Return (x, y) of the center of cell containing provided text 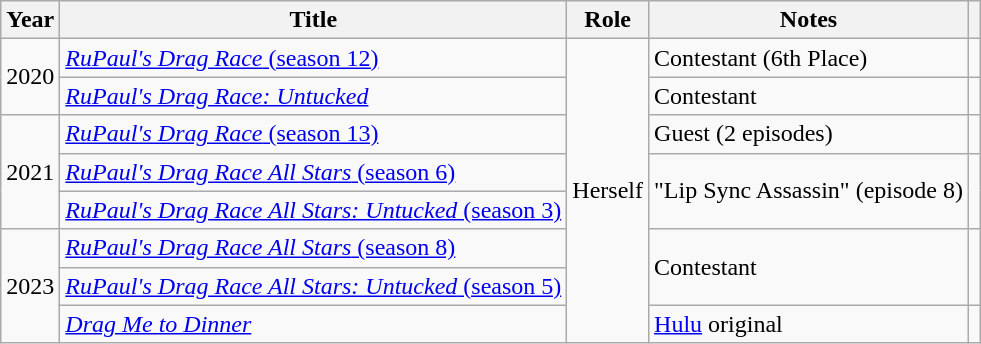
RuPaul's Drag Race All Stars: Untucked (season 5) (314, 286)
Contestant (6th Place) (809, 58)
RuPaul's Drag Race: Untucked (314, 96)
RuPaul's Drag Race All Stars (season 6) (314, 172)
Year (30, 20)
Title (314, 20)
Herself (608, 191)
Hulu original (809, 324)
2020 (30, 77)
2021 (30, 172)
RuPaul's Drag Race All Stars: Untucked (season 3) (314, 210)
"Lip Sync Assassin" (episode 8) (809, 191)
Role (608, 20)
Drag Me to Dinner (314, 324)
RuPaul's Drag Race (season 12) (314, 58)
Notes (809, 20)
2023 (30, 286)
Guest (2 episodes) (809, 134)
RuPaul's Drag Race All Stars (season 8) (314, 248)
RuPaul's Drag Race (season 13) (314, 134)
